Return (X, Y) of the center of cell containing provided text 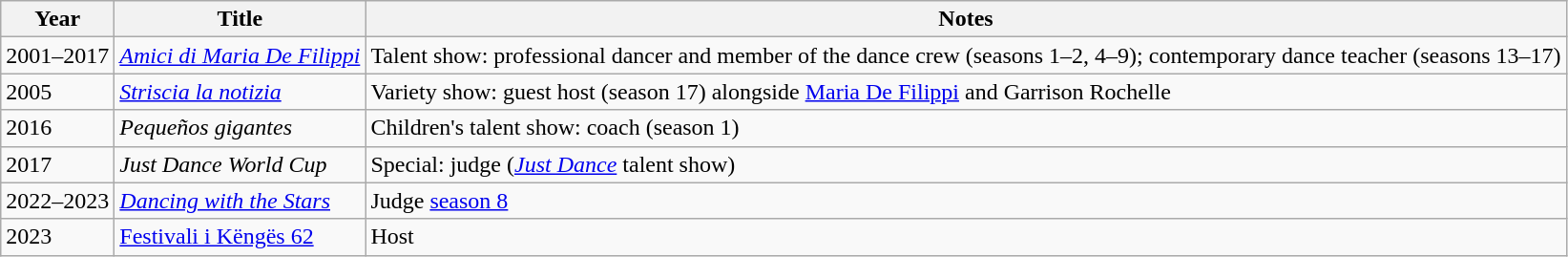
2017 (57, 164)
2016 (57, 128)
2005 (57, 92)
Festivali i Këngës 62 (240, 237)
Pequeños gigantes (240, 128)
Special: judge (Just Dance talent show) (966, 164)
Notes (966, 19)
Year (57, 19)
Talent show: professional dancer and member of the dance crew (seasons 1–2, 4–9); contemporary dance teacher (seasons 13–17) (966, 55)
Host (966, 237)
Amici di Maria De Filippi (240, 55)
2023 (57, 237)
2001–2017 (57, 55)
Title (240, 19)
Dancing with the Stars (240, 201)
2022–2023 (57, 201)
Children's talent show: coach (season 1) (966, 128)
Just Dance World Cup (240, 164)
Striscia la notizia (240, 92)
Judge season 8 (966, 201)
Variety show: guest host (season 17) alongside Maria De Filippi and Garrison Rochelle (966, 92)
